Output the (X, Y) coordinate of the center of the cell containing the given text.  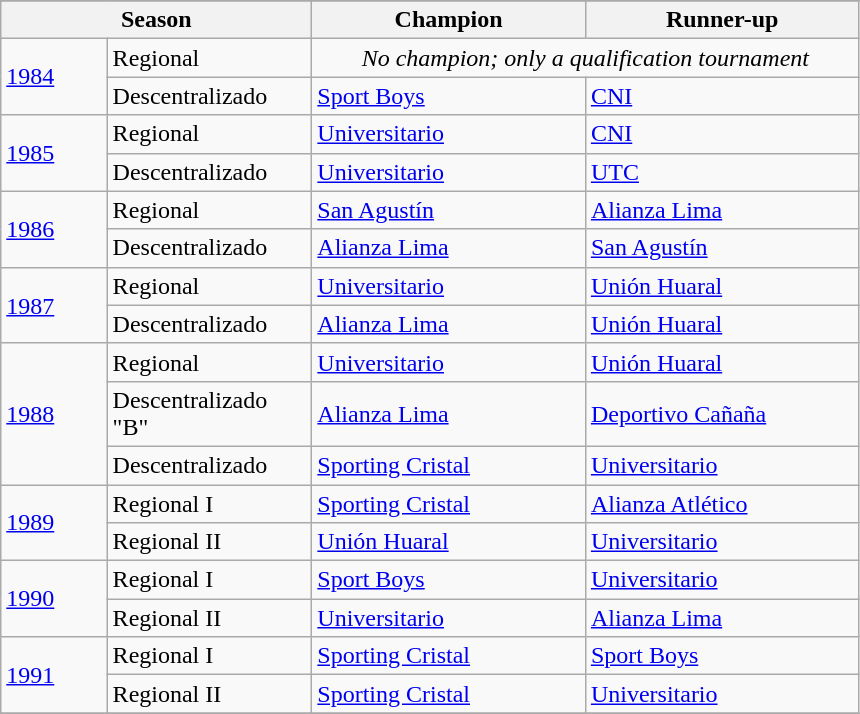
1991 (54, 675)
UTC (722, 172)
1988 (54, 414)
Alianza Atlético (722, 503)
Runner-up (722, 20)
1989 (54, 522)
1984 (54, 77)
1985 (54, 153)
Deportivo Cañaña (722, 414)
Descentralizado "B" (210, 414)
1986 (54, 229)
1990 (54, 599)
Champion (449, 20)
1987 (54, 305)
No champion; only a qualification tournament (586, 58)
Season (156, 20)
